Output the (X, Y) coordinate of the center of the cell containing the given text.  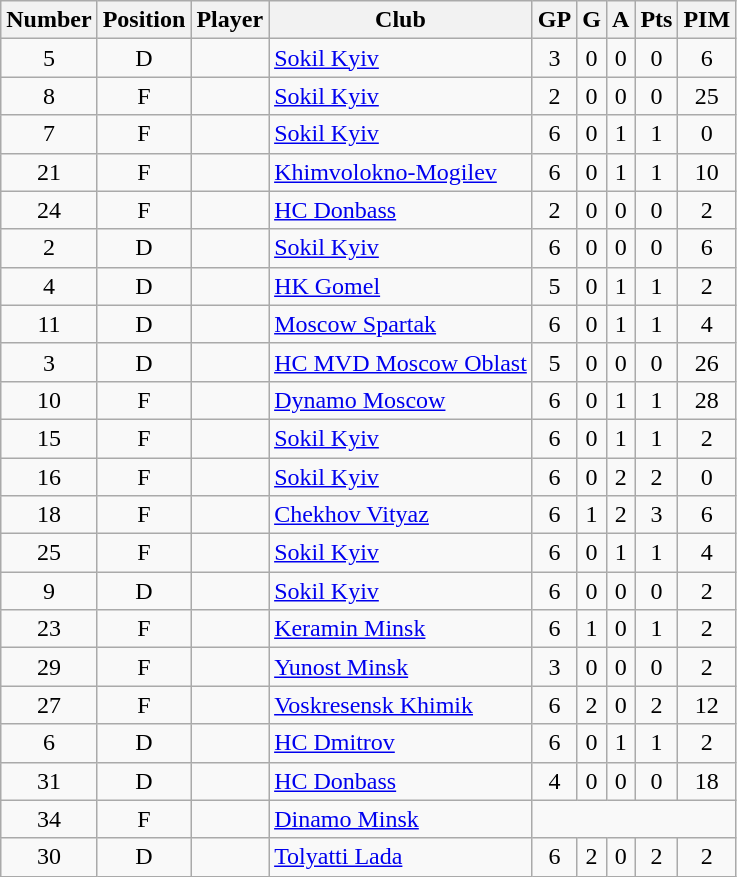
12 (707, 705)
21 (49, 172)
Dinamo Minsk (401, 819)
9 (49, 591)
Tolyatti Lada (401, 857)
Khimvolokno-Mogilev (401, 172)
27 (49, 705)
HC Dmitrov (401, 743)
Player (230, 20)
Yunost Minsk (401, 667)
Voskresensk Khimik (401, 705)
G (592, 20)
A (620, 20)
8 (49, 96)
Keramin Minsk (401, 629)
Dynamo Moscow (401, 400)
31 (49, 781)
Pts (656, 20)
HK Gomel (401, 286)
26 (707, 362)
24 (49, 210)
Club (401, 20)
23 (49, 629)
Moscow Spartak (401, 324)
34 (49, 819)
11 (49, 324)
15 (49, 438)
16 (49, 477)
PIM (707, 20)
Chekhov Vityaz (401, 515)
GP (554, 20)
Position (144, 20)
28 (707, 400)
HC MVD Moscow Oblast (401, 362)
30 (49, 857)
Number (49, 20)
29 (49, 667)
7 (49, 134)
